Search for the cell housing the specified text and yield its [x, y] center coordinate. 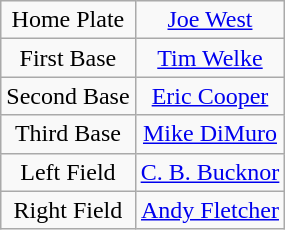
Eric Cooper [210, 96]
Third Base [68, 134]
Tim Welke [210, 58]
Home Plate [68, 20]
Mike DiMuro [210, 134]
Joe West [210, 20]
Andy Fletcher [210, 210]
C. B. Bucknor [210, 172]
Right Field [68, 210]
Second Base [68, 96]
Left Field [68, 172]
First Base [68, 58]
